Search for the cell housing the specified text and yield its [x, y] center coordinate. 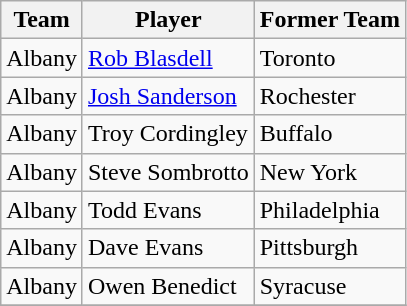
Player [168, 20]
Philadelphia [330, 210]
Syracuse [330, 286]
Rob Blasdell [168, 58]
Dave Evans [168, 248]
Josh Sanderson [168, 96]
Owen Benedict [168, 286]
Pittsburgh [330, 248]
Rochester [330, 96]
Steve Sombrotto [168, 172]
Troy Cordingley [168, 134]
Former Team [330, 20]
Team [42, 20]
New York [330, 172]
Buffalo [330, 134]
Todd Evans [168, 210]
Toronto [330, 58]
